Capture the cell that displays the provided text and extract its (X, Y) central coordinate. 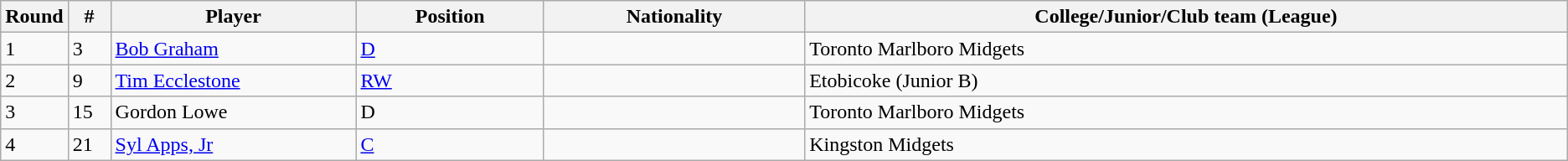
9 (89, 80)
1 (34, 49)
15 (89, 112)
# (89, 17)
2 (34, 80)
Etobicoke (Junior B) (1186, 80)
C (450, 144)
RW (450, 80)
Round (34, 17)
Gordon Lowe (233, 112)
Syl Apps, Jr (233, 144)
Nationality (673, 17)
College/Junior/Club team (League) (1186, 17)
Position (450, 17)
Tim Ecclestone (233, 80)
Kingston Midgets (1186, 144)
21 (89, 144)
4 (34, 144)
Player (233, 17)
Bob Graham (233, 49)
